Extract the [x, y] coordinate from the center of the cell holding the provided text.  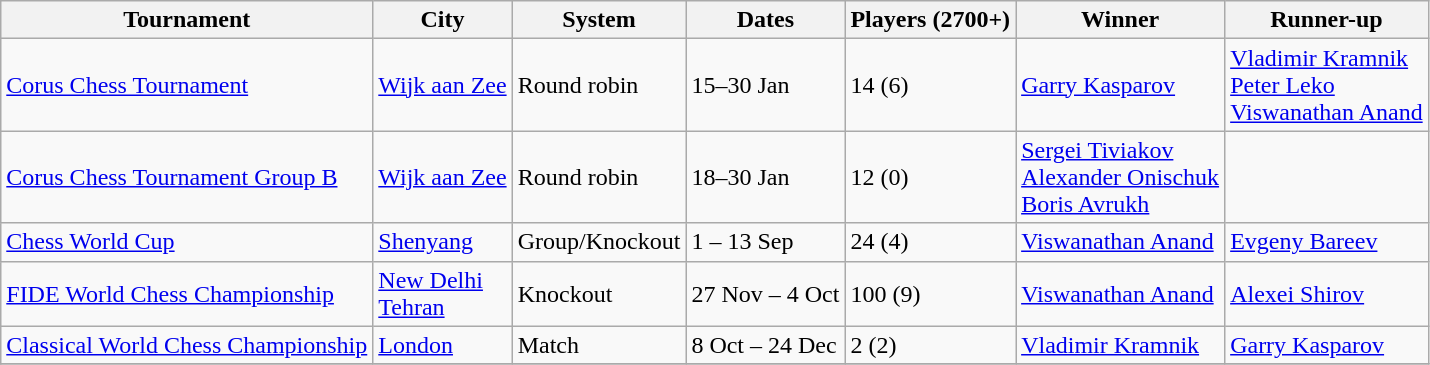
15–30 Jan [766, 85]
100 (9) [930, 294]
Winner [1120, 20]
New Delhi Tehran [442, 294]
Shenyang [442, 242]
12 (0) [930, 177]
Corus Chess Tournament [187, 85]
Alexei Shirov [1327, 294]
FIDE World Chess Championship [187, 294]
14 (6) [930, 85]
London [442, 345]
18–30 Jan [766, 177]
27 Nov – 4 Oct [766, 294]
Players (2700+) [930, 20]
Classical World Chess Championship [187, 345]
Knockout [599, 294]
System [599, 20]
City [442, 20]
Tournament [187, 20]
Corus Chess Tournament Group B [187, 177]
24 (4) [930, 242]
Chess World Cup [187, 242]
Dates [766, 20]
Group/Knockout [599, 242]
1 – 13 Sep [766, 242]
Vladimir Kramnik [1120, 345]
Evgeny Bareev [1327, 242]
Runner-up [1327, 20]
8 Oct – 24 Dec [766, 345]
Sergei TiviakovAlexander Onischuk Boris Avrukh [1120, 177]
Match [599, 345]
2 (2) [930, 345]
Vladimir Kramnik Peter Leko Viswanathan Anand [1327, 85]
